Extract the [x, y] coordinate from the center of the cell holding the provided text.  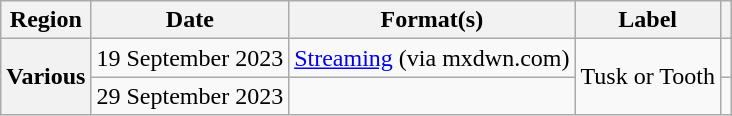
29 September 2023 [190, 96]
Streaming (via mxdwn.com) [432, 58]
19 September 2023 [190, 58]
Label [648, 20]
Date [190, 20]
Tusk or Tooth [648, 77]
Format(s) [432, 20]
Region [46, 20]
Various [46, 77]
